Provide the [X, Y] coordinate of the cell's center where the given text is located.  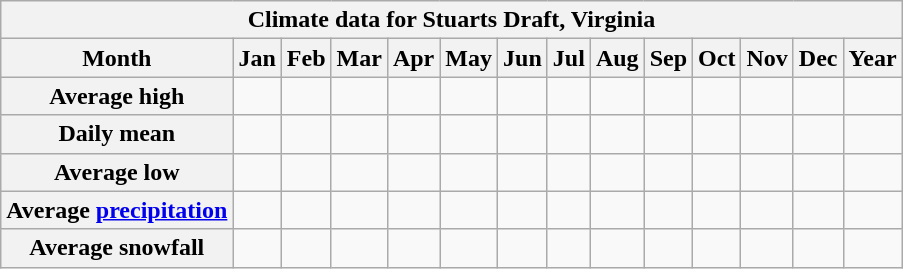
Average snowfall [117, 248]
Mar [359, 58]
Feb [306, 58]
Sep [668, 58]
May [469, 58]
Apr [413, 58]
Daily mean [117, 134]
Average precipitation [117, 210]
Average high [117, 96]
Oct [717, 58]
Jun [523, 58]
Month [117, 58]
Dec [818, 58]
Year [872, 58]
Climate data for Stuarts Draft, Virginia [452, 20]
Nov [767, 58]
Jul [568, 58]
Average low [117, 172]
Jan [257, 58]
Aug [617, 58]
